From the cell containing the given text, extract its center point as (x, y) coordinate. 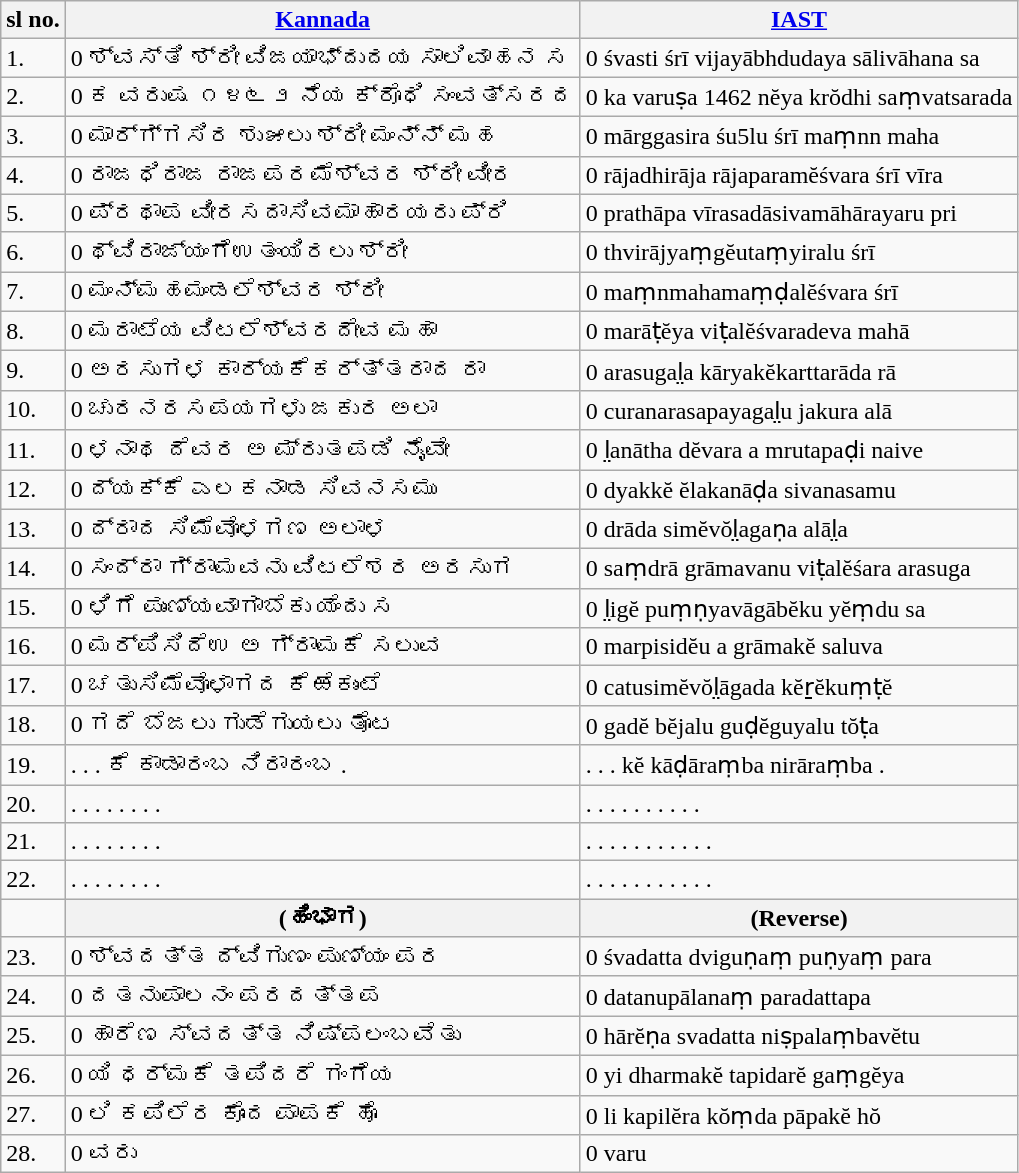
0 ಳನಾಥ ದೆವರ ಅ ಮ್ರುತಪಡಿ ನೈವೇ (322, 450)
IAST (799, 20)
0 mārggasira śu5lu śrī maṃnn maha (799, 136)
0 datanupālanaṃ paradattapa (799, 996)
28. (33, 1154)
13. (33, 529)
0 ಶ್ವಸ್ತಿ ಶ್ರೀ ವಿಜಯಾಭ್ದುದಯ ಸಾಲಿವಾಹನ ಸ (322, 58)
0 ಪ್ರಥಾಪ ವೀರಸದಾಸಿವಮಾಹಾರಯರು ಪ್ರಿ (322, 213)
0 arasugal̤a kāryakĕkarttarāda rā (799, 371)
0 ಚತುಸಿಮೆವೊಳಾಗದ ಕೆಱೆಕುಂಟೆ (322, 686)
0 ka varuṣa 1462 nĕya krŏdhi saṃvatsarada (799, 97)
0 varu (799, 1154)
0 li kapilĕra kŏṃda pāpakĕ hŏ (799, 1115)
0 ಮಾರ್ಗ್ಗಸಿರ ಶು೫ಲು ಶ್ರೀ ಮಂನ್ನ್ ಮಹ (322, 136)
(ಹಿಂಭಾಗ) (322, 918)
0 l̤anātha dĕvara a mrutapaḍi naive (799, 450)
0 ಚುರನರಸಪಯಗಳು ಜಕುರ ಅಲಾ (322, 410)
0 rājadhirāja rājaparamĕśvara śrī vīra (799, 175)
15. (33, 608)
0 ದ್ರಾದ ಸಿಮೆವೊಳಗಣ ಅಲಾಳ (322, 529)
. . . . . . . . . . (799, 803)
11. (33, 450)
0 saṃdrā grāmavanu viṭalĕśara arasuga (799, 569)
. . . kĕ kāḍāraṃba nirāraṃba . (799, 765)
0 ದತನುಪಾಲನಂ ಪರದತ್ತಪ (322, 996)
0 ‌ಥ್ವಿರಾಜ್ಯಂಗೆಉತಂಯಿರಲು ಶ್ರೀ (322, 252)
2. (33, 97)
6. (33, 252)
0 maṃnmahamaṃḍalĕśvara śrī (799, 292)
0 curanarasapayagal̤u jakura alā (799, 410)
16. (33, 647)
(Reverse) (799, 918)
0 ಮರ್ಪಿಸಿದೆಉ ಅ ಗ್ರಾಮಕೆ ಸಲುವ (322, 647)
0 catusimĕvŏl̤āgada kĕṟĕkuṃṭĕ (799, 686)
. . . ಕೆ ಕಾಡಾರಂಬ ನಿರಾರಂಬ . (322, 765)
0 ಳಿಗೆ ಪುಂಣ್ಯವಾಗಾಬೆಕು ಯೆಂದು ಸ (322, 608)
4. (33, 175)
0 ಗದೆ ಬೆಜಲು ಗುಡೆಗುಯಲು ತೊಟ (322, 725)
21. (33, 842)
27. (33, 1115)
0 yi dharmakĕ tapidarĕ gaṃgĕya (799, 1075)
26. (33, 1075)
Kannada (322, 20)
0 gadĕ bĕjalu guḍĕguyalu tŏṭa (799, 725)
19. (33, 765)
0 ಸಂದ್ರಾ ಗ್ರಾಮವನು ವಿಟಲೆಶರ ಅರಸುಗ (322, 569)
0 ಮಂನ್‌ಮಹಮಂಡಲೆಶ್ವರ ಶ್ರೀ (322, 292)
0 marpisidĕu a grāmakĕ saluva (799, 647)
0 l̤igĕ puṃṇyavāgābĕku yĕṃdu sa (799, 608)
24. (33, 996)
7. (33, 292)
0 marāṭĕya viṭalĕśvaradeva mahā (799, 331)
9. (33, 371)
0 ಹಾರೆಣ ಸ್ವದತ್ತ ನಿಷ್ಪಲಂಬವೆತು (322, 1036)
22. (33, 880)
17. (33, 686)
0 ಶ್ವದತ್ತ ದ್ವಿಗುಣಂ ಪುಣ್ಯಂ ಪರ (322, 957)
0 ಯಿ ಧರ್ಮಕೆ ತಪಿದರೆ ಗಂಗೆಯ (322, 1075)
sl no. (33, 20)
5. (33, 213)
1. (33, 58)
23. (33, 957)
0 śvadatta dviguṇaṃ puṇyaṃ para (799, 957)
8. (33, 331)
0 prathāpa vīrasadāsivamāhārayaru pri (799, 213)
0 thvirājyaṃgĕutaṃyiralu śrī (799, 252)
0 dyakkĕ ĕlakanāḍa sivanasamu (799, 490)
0 ಅರಸುಗಳ ಕಾರ್ಯಕೆಕರ್ತ್ತರಾದ ರಾ (322, 371)
10. (33, 410)
18. (33, 725)
0 hārĕṇa svadatta niṣpalaṃbavĕtu (799, 1036)
3. (33, 136)
0 ಮರಾಟೆಯ ವಿಟಲೆಶ್ವರದೇವ ಮಹಾ (322, 331)
0 ವರು (322, 1154)
0 drāda simĕvŏl̤agaṇa alāl̤a (799, 529)
0 ರಾಜಧಿರಾಜ ರಾಜಪರಮೆಶ್ವರ ಶ್ರೀ ವೀರ (322, 175)
14. (33, 569)
20. (33, 803)
12. (33, 490)
0 ದ್ಯಕ್ಕೆ ಎಲಕನಾಡ ಸಿವನಸಮು (322, 490)
25. (33, 1036)
0 ಕ ವರುಷ ೧೪೬೨ ನೆಯ ಕ್ರೊಧಿ ಸಂವತ್ಸರದ (322, 97)
0 śvasti śrī vijayābhdudaya sālivāhana sa (799, 58)
0 ಲಿ ಕಪಿಲೆರ ಕೊಂದ ಪಾಪಕೆ ಹೊ (322, 1115)
